From the cell containing the given text, extract its center point as (X, Y) coordinate. 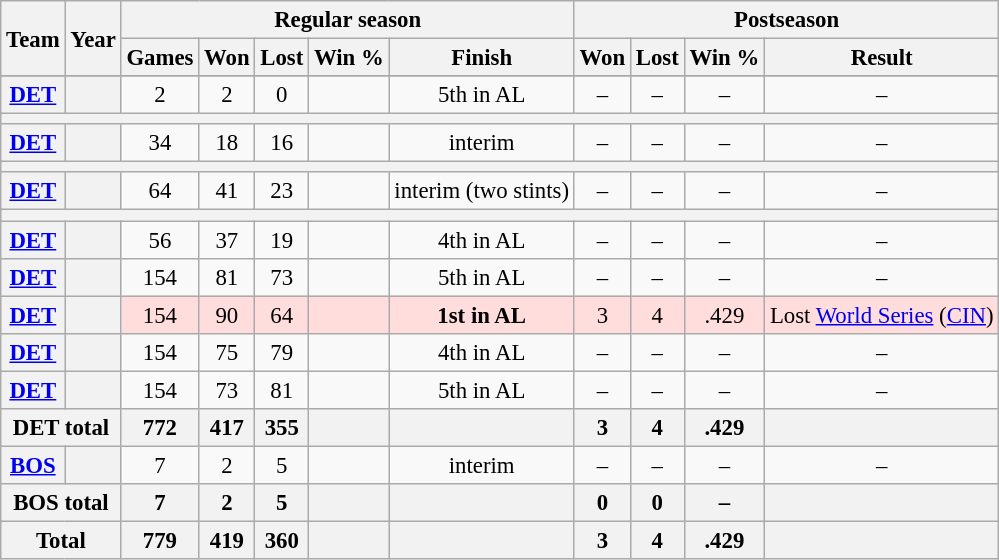
Finish (482, 58)
779 (160, 540)
79 (282, 352)
75 (227, 352)
Postseason (786, 20)
16 (282, 143)
Team (33, 38)
41 (227, 191)
Regular season (348, 20)
419 (227, 540)
18 (227, 143)
772 (160, 428)
360 (282, 540)
37 (227, 240)
23 (282, 191)
DET total (61, 428)
90 (227, 315)
Games (160, 58)
Total (61, 540)
Lost World Series (CIN) (882, 315)
1st in AL (482, 315)
interim (two stints) (482, 191)
19 (282, 240)
Result (882, 58)
Year (93, 38)
BOS total (61, 503)
34 (160, 143)
417 (227, 428)
56 (160, 240)
355 (282, 428)
BOS (33, 465)
